Scan for the cell matching the given text and deliver its [x, y] coordinate at center. 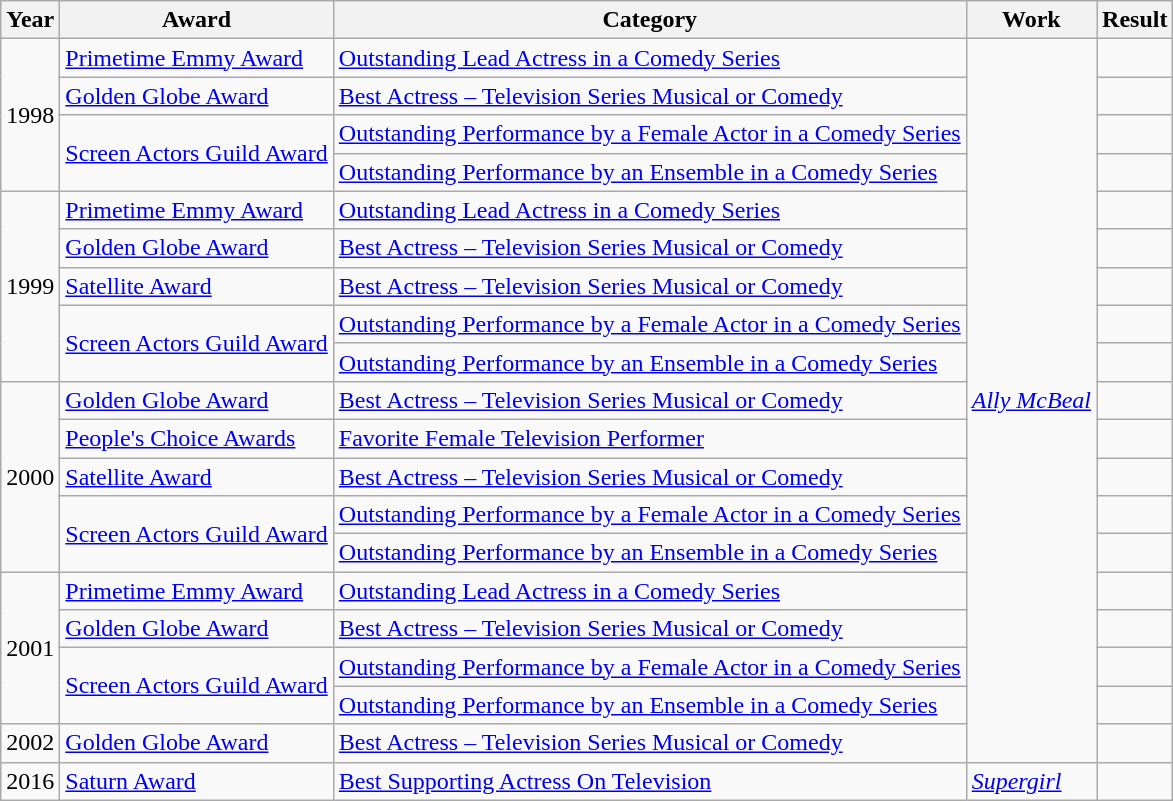
2002 [30, 743]
Best Supporting Actress On Television [650, 781]
People's Choice Awards [196, 438]
Award [196, 20]
Work [1031, 20]
2016 [30, 781]
Year [30, 20]
Ally McBeal [1031, 400]
Supergirl [1031, 781]
2001 [30, 648]
Result [1135, 20]
Saturn Award [196, 781]
1998 [30, 115]
Category [650, 20]
1999 [30, 286]
2000 [30, 476]
Favorite Female Television Performer [650, 438]
